Capture the cell that displays the provided text and extract its [x, y] central coordinate. 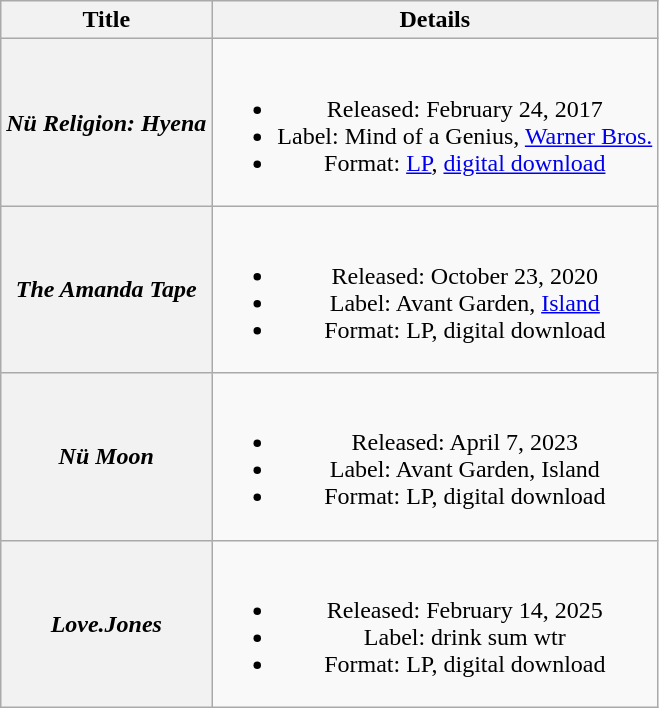
Released: October 23, 2020Label: Avant Garden, IslandFormat: LP, digital download [435, 290]
Title [106, 20]
Nü Religion: Hyena [106, 122]
Details [435, 20]
The Amanda Tape [106, 290]
Love.Jones [106, 624]
Released: February 24, 2017Label: Mind of a Genius, Warner Bros.Format: LP, digital download [435, 122]
Released: April 7, 2023Label: Avant Garden, IslandFormat: LP, digital download [435, 456]
Released: February 14, 2025Label: drink sum wtrFormat: LP, digital download [435, 624]
Nü Moon [106, 456]
